For the text-containing cell, return its midpoint in [X, Y] coordinate format. 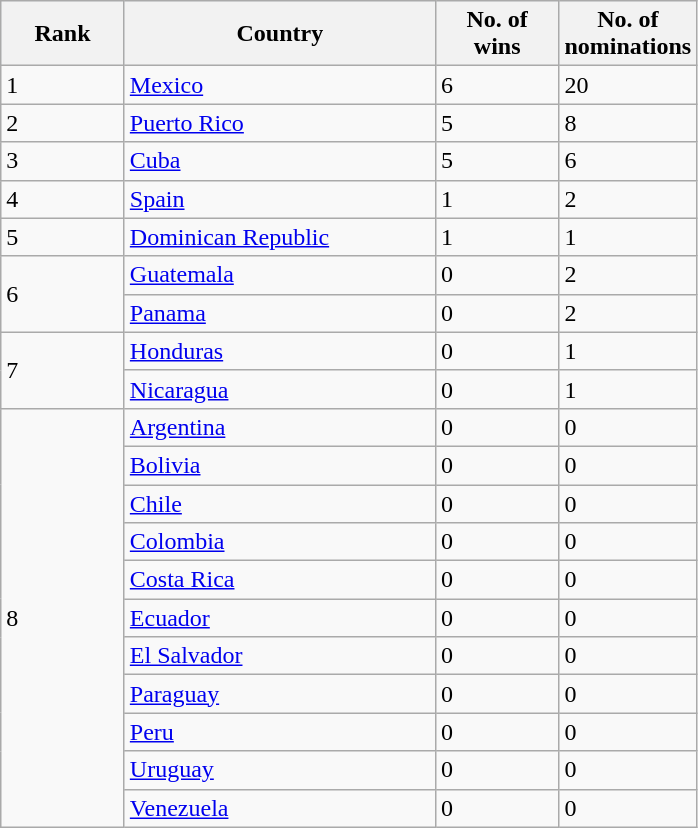
Peru [280, 732]
Puerto Rico [280, 123]
No. of wins [497, 34]
Rank [63, 34]
Honduras [280, 351]
No. of nominations [628, 34]
El Salvador [280, 656]
Panama [280, 313]
Guatemala [280, 275]
Argentina [280, 427]
3 [63, 161]
Ecuador [280, 618]
Paraguay [280, 694]
Bolivia [280, 465]
Dominican Republic [280, 237]
Colombia [280, 542]
Venezuela [280, 808]
Spain [280, 199]
Nicaragua [280, 389]
7 [63, 370]
Costa Rica [280, 580]
Chile [280, 503]
4 [63, 199]
20 [628, 85]
Country [280, 34]
Uruguay [280, 770]
Mexico [280, 85]
Cuba [280, 161]
